Find where the given text appears and provide that cell's center as (x, y) coordinate. 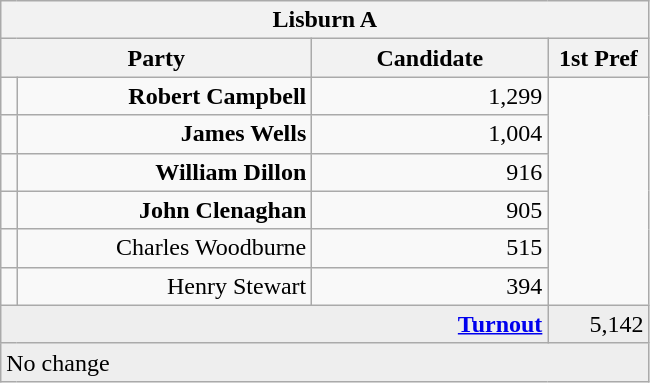
Robert Campbell (164, 96)
William Dillon (164, 172)
515 (430, 248)
James Wells (164, 134)
394 (430, 286)
1,299 (430, 96)
John Clenaghan (164, 210)
Candidate (430, 58)
5,142 (598, 324)
1st Pref (598, 58)
Turnout (274, 324)
Lisburn A (325, 20)
Henry Stewart (164, 286)
916 (430, 172)
No change (325, 362)
1,004 (430, 134)
Charles Woodburne (164, 248)
Party (156, 58)
905 (430, 210)
